Output the [X, Y] coordinate of the center of the cell containing the given text.  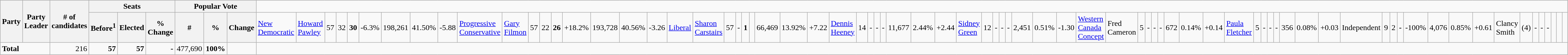
672 [1171, 27]
30 [353, 27]
Elected [132, 27]
41.50% [424, 27]
+7.22 [818, 27]
Fred Cameron [1121, 27]
2,451 [1022, 27]
0.51% [1044, 27]
2 [1393, 27]
Independent [1361, 27]
% [215, 27]
+0.03 [1329, 27]
0.08% [1306, 27]
Total [25, 49]
198,261 [396, 27]
Paula Fletcher [1239, 27]
Gary Filmon [515, 27]
% Change [161, 27]
22 [545, 27]
-100% [1415, 27]
4,076 [1438, 27]
-1.30 [1066, 27]
Progressive Conservative [480, 27]
Party Leader [36, 21]
1 [746, 27]
+18.2% [576, 27]
9 [1386, 27]
100% [215, 49]
356 [1287, 27]
Party [11, 21]
Change [241, 27]
193,728 [605, 27]
477,690 [190, 49]
+0.14 [1214, 27]
Before1 [103, 27]
13.92% [794, 27]
Popular Vote [215, 6]
66,469 [767, 27]
Howard Pawley [310, 27]
26 [557, 27]
(4) [1526, 27]
-3.26 [657, 27]
Clancy Smith [1507, 27]
-6.3% [370, 27]
0.14% [1191, 27]
Sidney Green [969, 27]
Sharon Carstairs [708, 27]
Dennis Heeney [843, 27]
Liberal [680, 27]
40.56% [633, 27]
32 [342, 27]
# [190, 27]
14 [862, 27]
Seats [132, 6]
+0.61 [1484, 27]
+2.44 [946, 27]
12 [987, 27]
0.85% [1461, 27]
2.44% [923, 27]
# ofcandidates [69, 21]
216 [69, 49]
Western Canada Concept [1091, 27]
New Democratic [276, 27]
-5.88 [448, 27]
11,677 [899, 27]
